Determine the (x, y) coordinate at the center of the cell enclosing the given text.  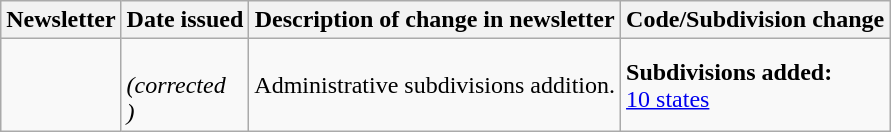
Date issued (185, 20)
Description of change in newsletter (435, 20)
Subdivisions added: 10 states (756, 85)
(corrected ) (185, 85)
Administrative subdivisions addition. (435, 85)
Code/Subdivision change (756, 20)
Newsletter (61, 20)
